Find where the given text appears and provide that cell's center as [x, y] coordinate. 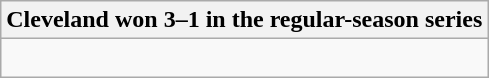
Cleveland won 3–1 in the regular-season series [244, 20]
